Return the [X, Y] coordinate for the center point of the cell that contains the specified text.  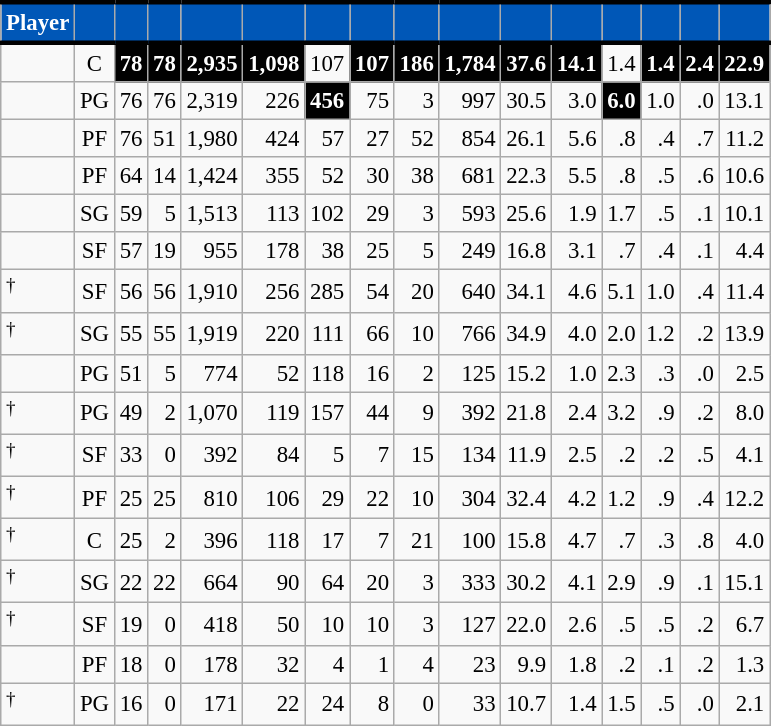
6.7 [744, 624]
127 [470, 624]
220 [274, 333]
13.1 [744, 101]
1,784 [470, 62]
100 [470, 540]
593 [470, 214]
2.1 [744, 704]
.6 [700, 176]
1,910 [212, 291]
664 [212, 582]
49 [130, 413]
59 [130, 214]
24 [328, 704]
8.0 [744, 413]
30.2 [526, 582]
424 [274, 139]
15.2 [526, 373]
75 [372, 101]
4.6 [576, 291]
1,424 [212, 176]
25.6 [526, 214]
27 [372, 139]
1.8 [576, 664]
26.1 [526, 139]
30.5 [526, 101]
5.1 [622, 291]
14.1 [576, 62]
2,319 [212, 101]
810 [212, 497]
32.4 [526, 497]
113 [274, 214]
12.2 [744, 497]
8 [372, 704]
22.3 [526, 176]
681 [470, 176]
3.2 [622, 413]
1,098 [274, 62]
1,070 [212, 413]
11.2 [744, 139]
13.9 [744, 333]
44 [372, 413]
50 [274, 624]
32 [274, 664]
333 [470, 582]
54 [372, 291]
2.6 [576, 624]
90 [274, 582]
15 [416, 455]
119 [274, 413]
30 [372, 176]
16.8 [526, 251]
2.0 [622, 333]
22.0 [526, 624]
997 [470, 101]
3.0 [576, 101]
2,935 [212, 62]
21 [416, 540]
15.1 [744, 582]
854 [470, 139]
1,513 [212, 214]
766 [470, 333]
102 [328, 214]
285 [328, 291]
9 [416, 413]
34.9 [526, 333]
22.9 [744, 62]
3.1 [576, 251]
396 [212, 540]
10.7 [526, 704]
1,919 [212, 333]
1.3 [744, 664]
111 [328, 333]
157 [328, 413]
23 [470, 664]
418 [212, 624]
5.6 [576, 139]
4.4 [744, 251]
1 [372, 664]
6.0 [622, 101]
1.5 [622, 704]
15.8 [526, 540]
456 [328, 101]
17 [328, 540]
2.9 [622, 582]
171 [212, 704]
9.9 [526, 664]
256 [274, 291]
249 [470, 251]
10.6 [744, 176]
134 [470, 455]
4.2 [576, 497]
1.9 [576, 214]
2.3 [622, 373]
4.7 [576, 540]
11.9 [526, 455]
5.5 [576, 176]
125 [470, 373]
14 [164, 176]
1,980 [212, 139]
106 [274, 497]
18 [130, 664]
10.1 [744, 214]
226 [274, 101]
Player [38, 22]
37.6 [526, 62]
11.4 [744, 291]
304 [470, 497]
186 [416, 62]
774 [212, 373]
955 [212, 251]
355 [274, 176]
1.7 [622, 214]
34.1 [526, 291]
640 [470, 291]
21.8 [526, 413]
84 [274, 455]
66 [372, 333]
